Return [x, y] of the center of cell containing provided text 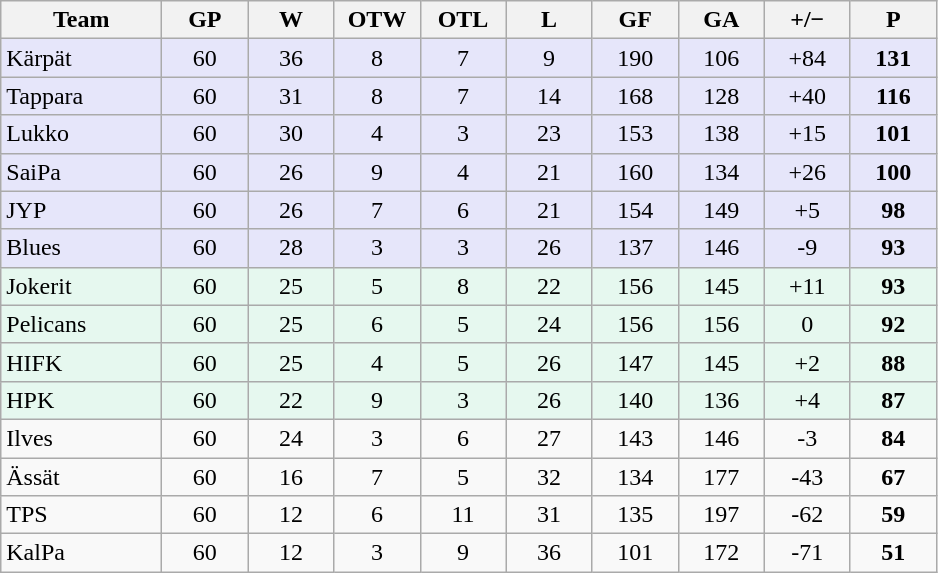
98 [893, 210]
177 [721, 477]
87 [893, 400]
92 [893, 324]
OTL [463, 20]
116 [893, 96]
-71 [807, 553]
OTW [377, 20]
138 [721, 134]
131 [893, 58]
+/− [807, 20]
168 [635, 96]
GP [205, 20]
W [291, 20]
160 [635, 172]
+5 [807, 210]
153 [635, 134]
0 [807, 324]
154 [635, 210]
190 [635, 58]
+11 [807, 286]
135 [635, 515]
140 [635, 400]
59 [893, 515]
23 [549, 134]
HIFK [82, 362]
30 [291, 134]
Tappara [82, 96]
11 [463, 515]
136 [721, 400]
88 [893, 362]
+4 [807, 400]
100 [893, 172]
Ässät [82, 477]
Blues [82, 248]
27 [549, 438]
HPK [82, 400]
143 [635, 438]
+40 [807, 96]
TPS [82, 515]
172 [721, 553]
-43 [807, 477]
P [893, 20]
L [549, 20]
149 [721, 210]
JYP [82, 210]
128 [721, 96]
GF [635, 20]
+26 [807, 172]
137 [635, 248]
106 [721, 58]
Pelicans [82, 324]
147 [635, 362]
Ilves [82, 438]
84 [893, 438]
67 [893, 477]
-62 [807, 515]
+2 [807, 362]
Team [82, 20]
-9 [807, 248]
Kärpät [82, 58]
GA [721, 20]
32 [549, 477]
KalPa [82, 553]
Lukko [82, 134]
16 [291, 477]
14 [549, 96]
Jokerit [82, 286]
51 [893, 553]
197 [721, 515]
+84 [807, 58]
-3 [807, 438]
SaiPa [82, 172]
28 [291, 248]
+15 [807, 134]
